Return the [x, y] coordinate for the center point of the cell that contains the specified text.  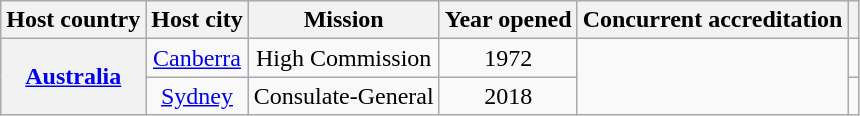
2018 [508, 96]
Mission [344, 20]
Concurrent accreditation [712, 20]
Host country [74, 20]
Host city [197, 20]
1972 [508, 58]
Canberra [197, 58]
High Commission [344, 58]
Sydney [197, 96]
Year opened [508, 20]
Consulate-General [344, 96]
Australia [74, 77]
